Locate the cell with the specified text and output its (x, y) center coordinate. 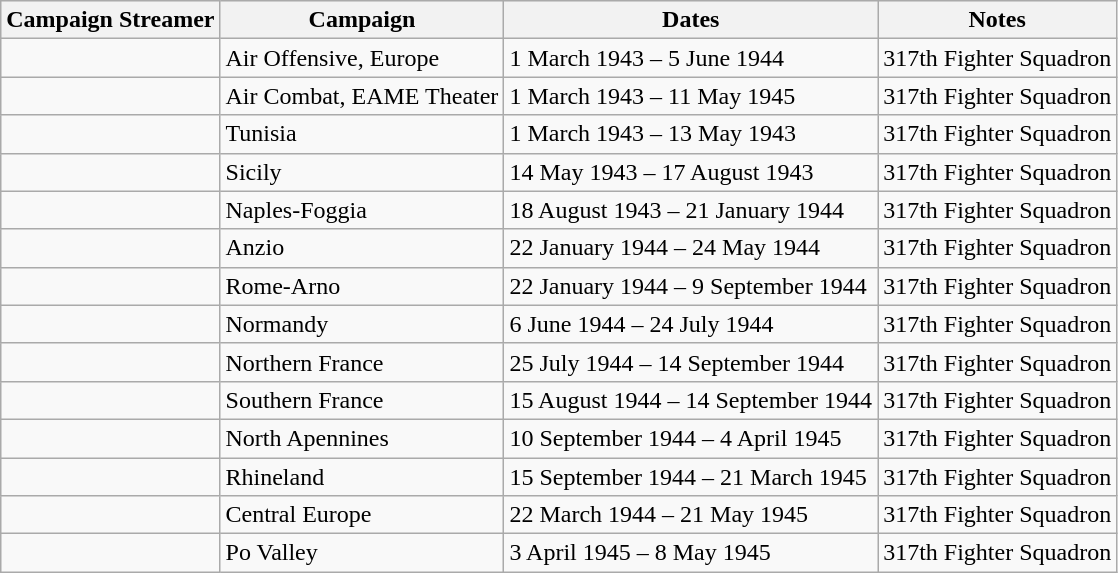
22 March 1944 – 21 May 1945 (691, 515)
North Apennines (362, 438)
Po Valley (362, 553)
Campaign (362, 20)
Air Combat, EAME Theater (362, 96)
Naples-Foggia (362, 210)
Tunisia (362, 134)
Campaign Streamer (110, 20)
Northern France (362, 362)
Sicily (362, 172)
Dates (691, 20)
Rhineland (362, 477)
15 August 1944 – 14 September 1944 (691, 400)
25 July 1944 – 14 September 1944 (691, 362)
Anzio (362, 248)
22 January 1944 – 9 September 1944 (691, 286)
Central Europe (362, 515)
Notes (998, 20)
1 March 1943 – 13 May 1943 (691, 134)
22 January 1944 – 24 May 1944 (691, 248)
1 March 1943 – 5 June 1944 (691, 58)
1 March 1943 – 11 May 1945 (691, 96)
Normandy (362, 324)
15 September 1944 – 21 March 1945 (691, 477)
3 April 1945 – 8 May 1945 (691, 553)
18 August 1943 – 21 January 1944 (691, 210)
6 June 1944 – 24 July 1944 (691, 324)
10 September 1944 – 4 April 1945 (691, 438)
14 May 1943 – 17 August 1943 (691, 172)
Rome-Arno (362, 286)
Southern France (362, 400)
Air Offensive, Europe (362, 58)
